Capture the cell that displays the provided text and extract its [X, Y] central coordinate. 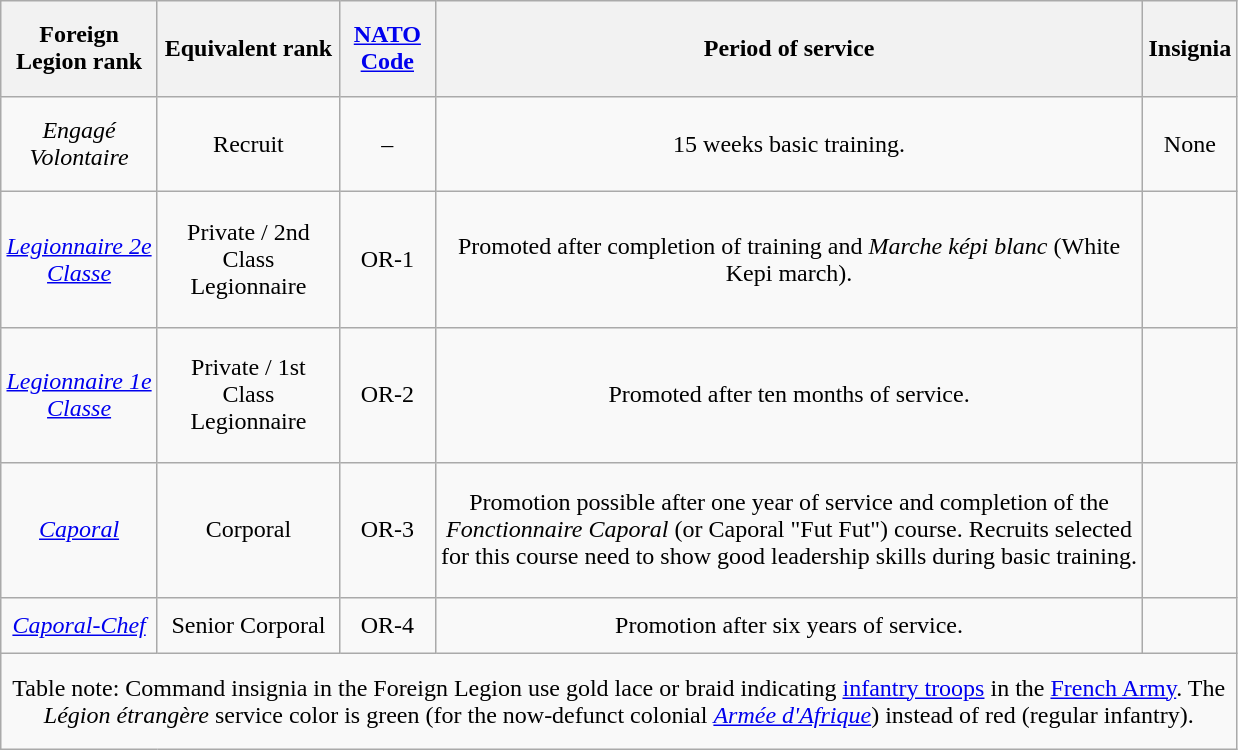
OR-3 [387, 530]
Engagé Volontaire [80, 144]
Corporal [248, 530]
None [1190, 144]
Recruit [248, 144]
Private / 2nd Class Legionnaire [248, 260]
Caporal [80, 530]
Promotion after six years of service. [789, 626]
– [387, 144]
OR-2 [387, 394]
NATO Code [387, 49]
Private / 1st Class Legionnaire [248, 394]
Promoted after ten months of service. [789, 394]
Caporal-Chef [80, 626]
Period of service [789, 49]
Foreign Legion rank [80, 49]
Legionnaire 2e Classe [80, 260]
Insignia [1190, 49]
Legionnaire 1e Classe [80, 394]
OR-4 [387, 626]
Equivalent rank [248, 49]
Promoted after completion of training and Marche képi blanc (White Kepi march). [789, 260]
Senior Corporal [248, 626]
15 weeks basic training. [789, 144]
OR-1 [387, 260]
